Return (X, Y) of the center of cell containing provided text 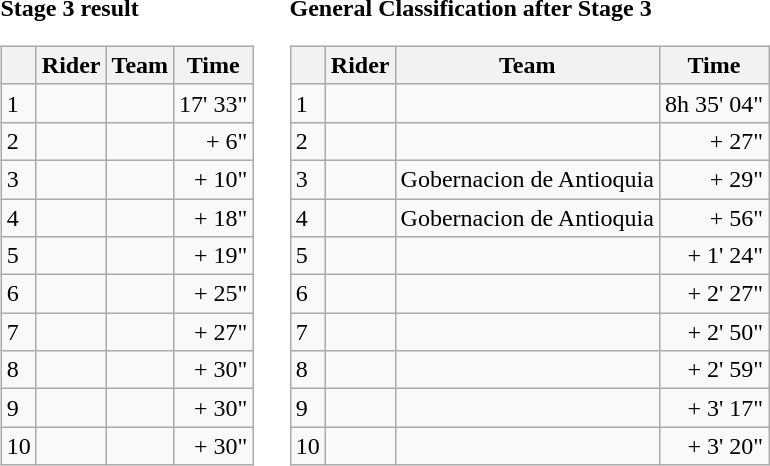
+ 19" (214, 256)
+ 25" (214, 294)
+ 18" (214, 217)
+ 6" (214, 141)
+ 1' 24" (714, 256)
+ 10" (214, 179)
+ 2' 59" (714, 370)
+ 3' 20" (714, 446)
17' 33" (214, 103)
+ 2' 27" (714, 294)
+ 2' 50" (714, 332)
+ 3' 17" (714, 408)
+ 29" (714, 179)
8h 35' 04" (714, 103)
+ 56" (714, 217)
